Locate the cell with the specified text and output its [x, y] center coordinate. 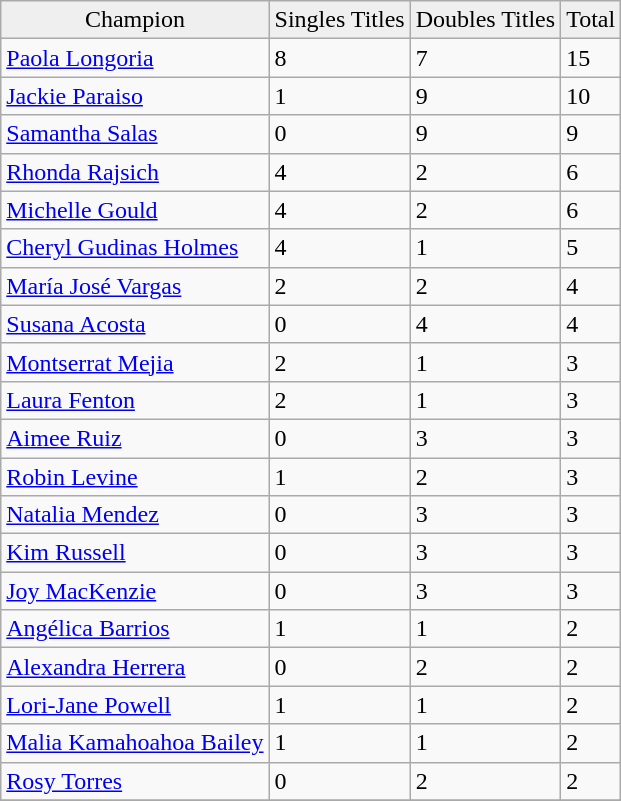
7 [485, 58]
Champion [135, 20]
Doubles Titles [485, 20]
Malia Kamahoahoa Bailey [135, 743]
Kim Russell [135, 553]
Samantha Salas [135, 134]
5 [591, 248]
Singles Titles [340, 20]
Rhonda Rajsich [135, 172]
Robin Levine [135, 477]
Montserrat Mejia [135, 362]
Natalia Mendez [135, 515]
Cheryl Gudinas Holmes [135, 248]
8 [340, 58]
Alexandra Herrera [135, 667]
María José Vargas [135, 286]
Aimee Ruiz [135, 438]
Rosy Torres [135, 781]
Susana Acosta [135, 324]
Jackie Paraiso [135, 96]
Angélica Barrios [135, 629]
Paola Longoria [135, 58]
10 [591, 96]
Joy MacKenzie [135, 591]
Laura Fenton [135, 400]
Michelle Gould [135, 210]
Total [591, 20]
Lori-Jane Powell [135, 705]
15 [591, 58]
